Detect which cell encompasses the target text, then output its (X, Y) center coordinate. 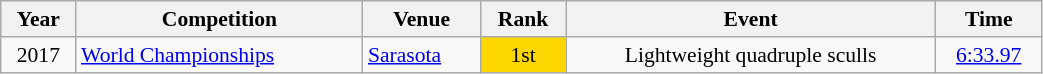
Venue (422, 19)
2017 (38, 55)
Lightweight quadruple sculls (751, 55)
Year (38, 19)
Event (751, 19)
1st (522, 55)
Competition (220, 19)
Rank (522, 19)
6:33.97 (988, 55)
Sarasota (422, 55)
World Championships (220, 55)
Time (988, 19)
